Return the [X, Y] coordinate for the center point of the cell that contains the specified text.  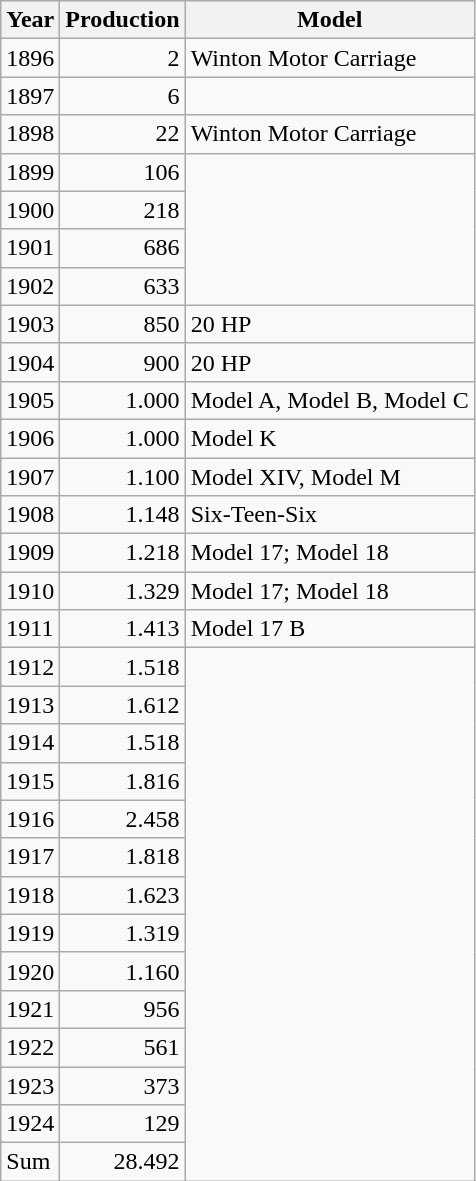
900 [122, 362]
1907 [30, 477]
1917 [30, 857]
1908 [30, 515]
1.160 [122, 971]
1905 [30, 400]
1915 [30, 781]
2 [122, 58]
1906 [30, 438]
Model [330, 20]
1.148 [122, 515]
Six-Teen-Six [330, 515]
1.816 [122, 781]
1924 [30, 1124]
1903 [30, 324]
1.100 [122, 477]
1914 [30, 743]
Model XIV, Model M [330, 477]
6 [122, 96]
1918 [30, 895]
Model K [330, 438]
218 [122, 210]
1897 [30, 96]
373 [122, 1085]
1919 [30, 933]
1910 [30, 591]
28.492 [122, 1162]
850 [122, 324]
1900 [30, 210]
1904 [30, 362]
Year [30, 20]
1898 [30, 134]
1911 [30, 629]
1922 [30, 1047]
1902 [30, 286]
1.319 [122, 933]
1.218 [122, 553]
1896 [30, 58]
1.413 [122, 629]
1.623 [122, 895]
1916 [30, 819]
106 [122, 172]
561 [122, 1047]
1.329 [122, 591]
Model A, Model B, Model C [330, 400]
2.458 [122, 819]
1920 [30, 971]
1923 [30, 1085]
686 [122, 248]
1.818 [122, 857]
Production [122, 20]
22 [122, 134]
1.612 [122, 705]
1901 [30, 248]
Model 17 B [330, 629]
1921 [30, 1009]
129 [122, 1124]
956 [122, 1009]
633 [122, 286]
Sum [30, 1162]
1909 [30, 553]
1913 [30, 705]
1899 [30, 172]
1912 [30, 667]
